Detect which cell encompasses the target text, then output its (X, Y) center coordinate. 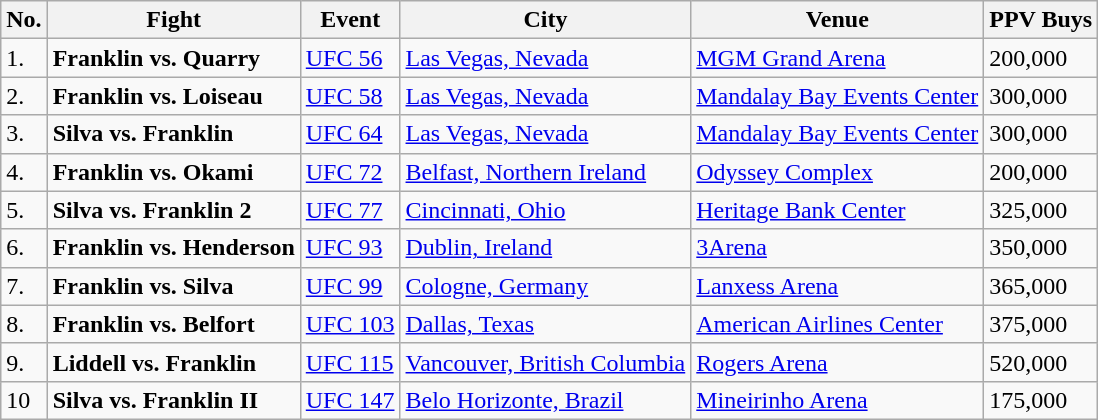
UFC 99 (350, 286)
3. (24, 134)
365,000 (1041, 286)
Fight (174, 20)
Belfast, Northern Ireland (546, 172)
Liddell vs. Franklin (174, 362)
3Arena (838, 248)
UFC 72 (350, 172)
9. (24, 362)
UFC 64 (350, 134)
Vancouver, British Columbia (546, 362)
UFC 93 (350, 248)
350,000 (1041, 248)
UFC 56 (350, 58)
Silva vs. Franklin 2 (174, 210)
MGM Grand Arena (838, 58)
1. (24, 58)
Franklin vs. Belfort (174, 324)
Dublin, Ireland (546, 248)
Cincinnati, Ohio (546, 210)
Venue (838, 20)
Rogers Arena (838, 362)
175,000 (1041, 400)
Odyssey Complex (838, 172)
UFC 103 (350, 324)
UFC 147 (350, 400)
375,000 (1041, 324)
10 (24, 400)
UFC 77 (350, 210)
UFC 58 (350, 96)
Mineirinho Arena (838, 400)
Dallas, Texas (546, 324)
6. (24, 248)
2. (24, 96)
4. (24, 172)
7. (24, 286)
325,000 (1041, 210)
Belo Horizonte, Brazil (546, 400)
Heritage Bank Center (838, 210)
Franklin vs. Okami (174, 172)
8. (24, 324)
Event (350, 20)
No. (24, 20)
5. (24, 210)
Silva vs. Franklin II (174, 400)
City (546, 20)
Cologne, Germany (546, 286)
Silva vs. Franklin (174, 134)
Franklin vs. Quarry (174, 58)
Franklin vs. Loiseau (174, 96)
American Airlines Center (838, 324)
Franklin vs. Henderson (174, 248)
UFC 115 (350, 362)
Lanxess Arena (838, 286)
Franklin vs. Silva (174, 286)
520,000 (1041, 362)
PPV Buys (1041, 20)
